Locate the cell with the specified text and output its [x, y] center coordinate. 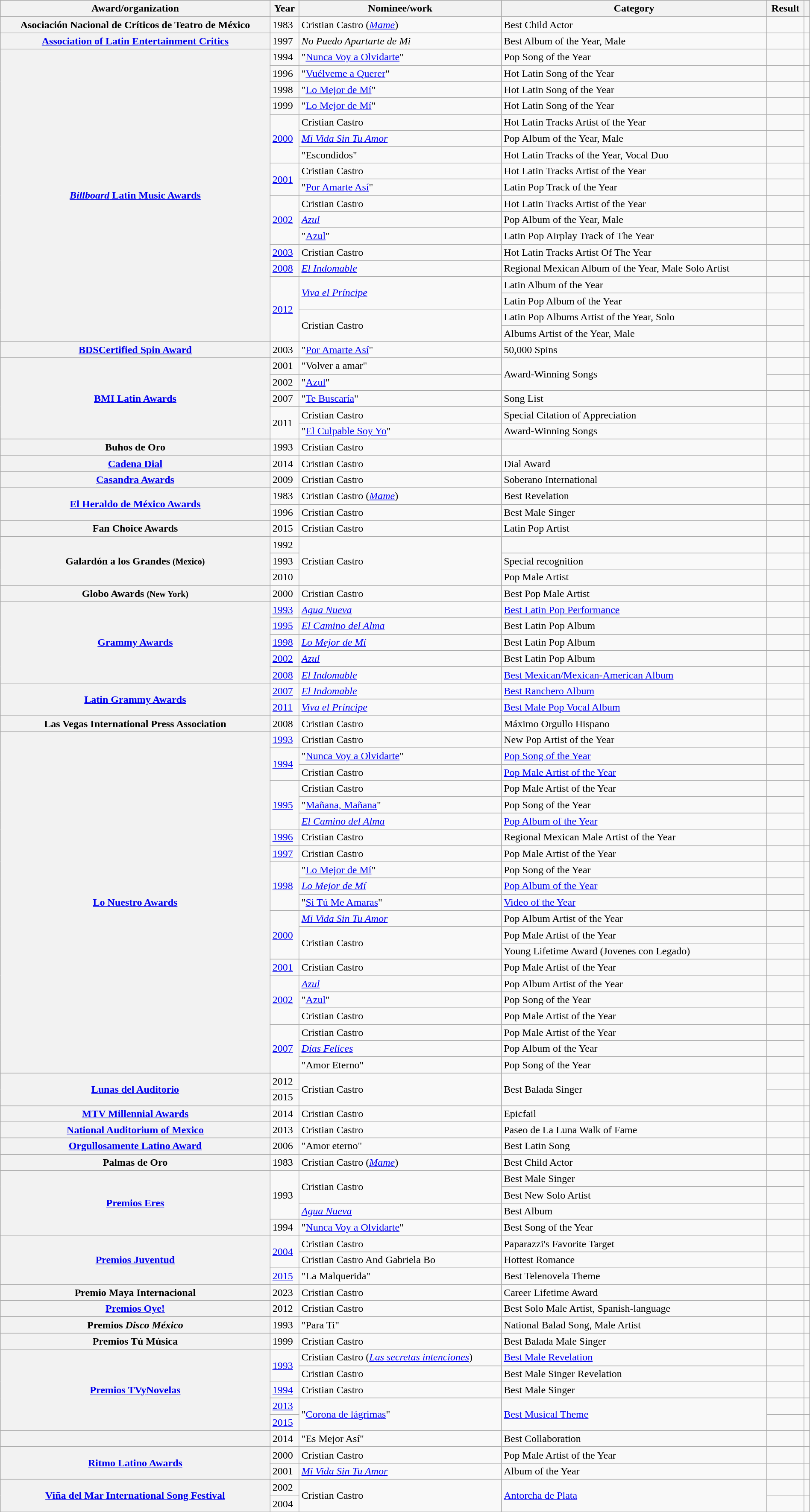
Best Latin Pop Performance [634, 610]
Nominee/work [400, 9]
Orgullosamente Latino Award [135, 1146]
MTV Millennial Awards [135, 1114]
Grammy Awards [135, 642]
Best Balada Male Singer [634, 1341]
Career Lifetime Award [634, 1293]
Palmas de Oro [135, 1162]
Soberano International [634, 480]
Best Album of the Year, Male [634, 41]
Association of Latin Entertainment Critics [135, 41]
BMI Latin Awards [135, 398]
Las Vegas International Press Association [135, 724]
Hot Latin Tracks Artist Of The Year [634, 252]
Best Pop Male Artist [634, 594]
Antorcha de Plata [634, 1495]
"Amor eterno" [400, 1146]
Cadena Dial [135, 463]
"Para Ti" [400, 1325]
Best New Solo Artist [634, 1195]
Lo Nuestro Awards [135, 903]
Latin Grammy Awards [135, 699]
Lunas del Auditorio [135, 1089]
Cristian Castro (Las secretas intenciones) [400, 1357]
Ritmo Latino Awards [135, 1463]
Best Balada Singer [634, 1089]
Latin Pop Album of the Year [634, 301]
Buhos de Oro [135, 447]
Asociación Nacional de Críticos de Teatro de México [135, 25]
Best Collaboration [634, 1439]
New Pop Artist of the Year [634, 740]
"Vuélveme a Querer" [400, 73]
Young Lifetime Award (Jovenes con Legado) [634, 951]
2010 [285, 577]
"El Culpable Soy Yo" [400, 431]
Best Musical Theme [634, 1414]
National Auditorium of Mexico [135, 1130]
Best Mexican/Mexican-American Album [634, 675]
Best Revelation [634, 496]
Regional Mexican Male Artist of the Year [634, 837]
Latin Pop Track of the Year [634, 187]
50,000 Spins [634, 350]
Viña del Mar International Song Festival [135, 1495]
Best Solo Male Artist, Spanish-language [634, 1309]
2023 [285, 1293]
"La Malquerida" [400, 1276]
"Escondidos" [400, 155]
"Es Mejor Así" [400, 1439]
Song List [634, 398]
Latin Pop Airplay Track of The Year [634, 236]
Premios Eres [135, 1203]
Premio Maya Internacional [135, 1293]
Regional Mexican Album of the Year, Male Solo Artist [634, 269]
"Volver a amar" [400, 366]
Globo Awards (New York) [135, 594]
1992 [285, 545]
Billboard Latin Music Awards [135, 196]
Hottest Romance [634, 1260]
"Si Tú Me Amaras" [400, 902]
Días Felices [400, 1049]
Best Song of the Year [634, 1227]
2006 [285, 1146]
Pop Male Artist [634, 577]
Máximo Orgullo Hispano [634, 724]
Award/organization [135, 9]
Hot Latin Tracks of the Year, Vocal Duo [634, 155]
Best Album [634, 1211]
Best Male Singer Revelation [634, 1374]
Premios Juventud [135, 1260]
Fan Choice Awards [135, 529]
Latin Album of the Year [634, 285]
Latin Pop Artist [634, 529]
Cristian Castro And Gabriela Bo [400, 1260]
Best Male Pop Vocal Album [634, 707]
Special Citation of Appreciation [634, 415]
Casandra Awards [135, 480]
Latin Pop Albums Artist of the Year, Solo [634, 317]
BDSCertified Spin Award [135, 350]
Special recognition [634, 561]
Paparazzi's Favorite Target [634, 1244]
El Heraldo de México Awards [135, 504]
"Te Buscaría" [400, 398]
Best Telenovela Theme [634, 1276]
2009 [285, 480]
Premios TVyNovelas [135, 1390]
Albums Artist of the Year, Male [634, 333]
Premios Oye! [135, 1309]
Galardón a los Grandes (Mexico) [135, 561]
Best Male Revelation [634, 1357]
Year [285, 9]
"Amor Eterno" [400, 1065]
Dial Award [634, 463]
Paseo de La Luna Walk of Fame [634, 1130]
Best Latin Song [634, 1146]
National Balad Song, Male Artist [634, 1325]
Album of the Year [634, 1471]
Premios Disco México [135, 1325]
Result [786, 9]
"Mañana, Mañana" [400, 805]
Epicfail [634, 1114]
"Corona de lágrimas" [400, 1414]
Best Ranchero Album [634, 691]
No Puedo Apartarte de Mi [400, 41]
Video of the Year [634, 902]
Premios Tú Música [135, 1341]
Category [634, 9]
